Provide the [x, y] coordinate of the cell's center where the given text is located.  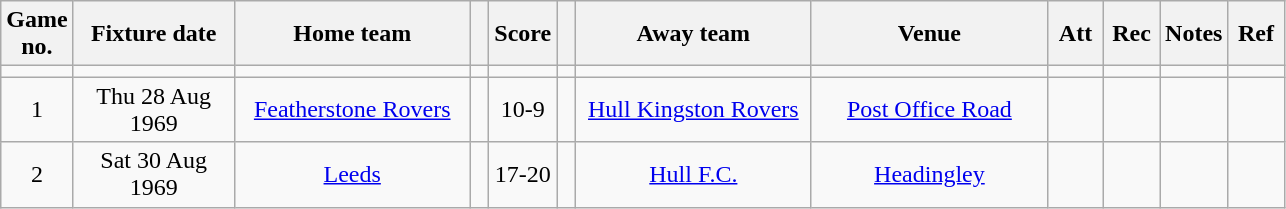
Leeds [352, 174]
1 [37, 110]
Featherstone Rovers [352, 110]
Ref [1256, 34]
Away team [693, 34]
Headingley [929, 174]
Post Office Road [929, 110]
10-9 [523, 110]
Home team [352, 34]
17-20 [523, 174]
Notes [1194, 34]
Game no. [37, 34]
2 [37, 174]
Hull F.C. [693, 174]
Att [1075, 34]
Fixture date [154, 34]
Venue [929, 34]
Thu 28 Aug 1969 [154, 110]
Hull Kingston Rovers [693, 110]
Sat 30 Aug 1969 [154, 174]
Score [523, 34]
Rec [1132, 34]
